From the cell containing the given text, extract its center point as (x, y) coordinate. 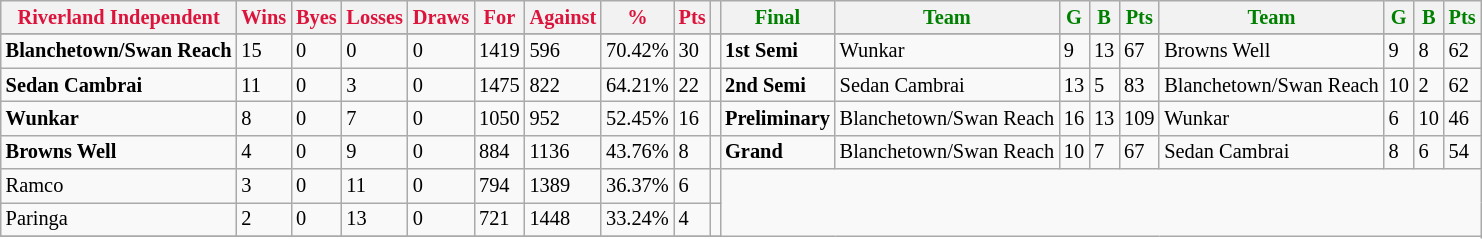
952 (564, 118)
33.24% (638, 219)
1389 (564, 186)
36.37% (638, 186)
Draws (441, 17)
596 (564, 51)
822 (564, 85)
Ramco (119, 186)
Final (778, 17)
1050 (499, 118)
83 (1139, 85)
2nd Semi (778, 85)
1st Semi (778, 51)
1419 (499, 51)
52.45% (638, 118)
46 (1462, 118)
22 (692, 85)
1475 (499, 85)
54 (1462, 152)
% (638, 17)
For (499, 17)
Losses (375, 17)
Preliminary (778, 118)
70.42% (638, 51)
109 (1139, 118)
884 (499, 152)
Grand (778, 152)
Paringa (119, 219)
Wins (264, 17)
43.76% (638, 152)
30 (692, 51)
1136 (564, 152)
Byes (316, 17)
721 (499, 219)
15 (264, 51)
794 (499, 186)
5 (1104, 85)
Against (564, 17)
64.21% (638, 85)
1448 (564, 219)
Riverland Independent (119, 17)
